Detect which cell encompasses the target text, then output its [x, y] center coordinate. 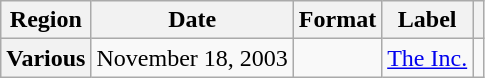
Format [337, 20]
Various [46, 58]
The Inc. [428, 58]
Label [428, 20]
Region [46, 20]
November 18, 2003 [192, 58]
Date [192, 20]
